Pinpoint the cell where the given text exists, returning its [X, Y] midpoint coordinate. 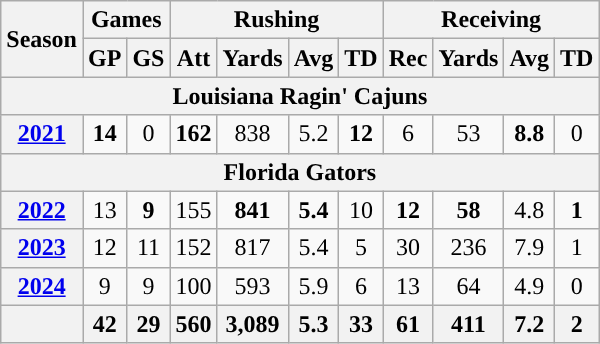
5 [361, 248]
593 [252, 286]
Games [126, 20]
64 [468, 286]
162 [194, 134]
30 [408, 248]
236 [468, 248]
11 [148, 248]
560 [194, 324]
2022 [42, 210]
GS [148, 58]
2023 [42, 248]
5.9 [314, 286]
Att [194, 58]
8.8 [530, 134]
841 [252, 210]
2024 [42, 286]
Receiving [491, 20]
3,089 [252, 324]
14 [104, 134]
7.9 [530, 248]
838 [252, 134]
100 [194, 286]
29 [148, 324]
2 [577, 324]
152 [194, 248]
5.2 [314, 134]
33 [361, 324]
4.9 [530, 286]
GP [104, 58]
53 [468, 134]
5.3 [314, 324]
Florida Gators [300, 172]
10 [361, 210]
58 [468, 210]
411 [468, 324]
7.2 [530, 324]
4.8 [530, 210]
155 [194, 210]
Louisiana Ragin' Cajuns [300, 96]
42 [104, 324]
Rec [408, 58]
Rushing [276, 20]
817 [252, 248]
2021 [42, 134]
61 [408, 324]
Season [42, 39]
